Identify which cell holds the provided text, then report its (x, y) central coordinate. 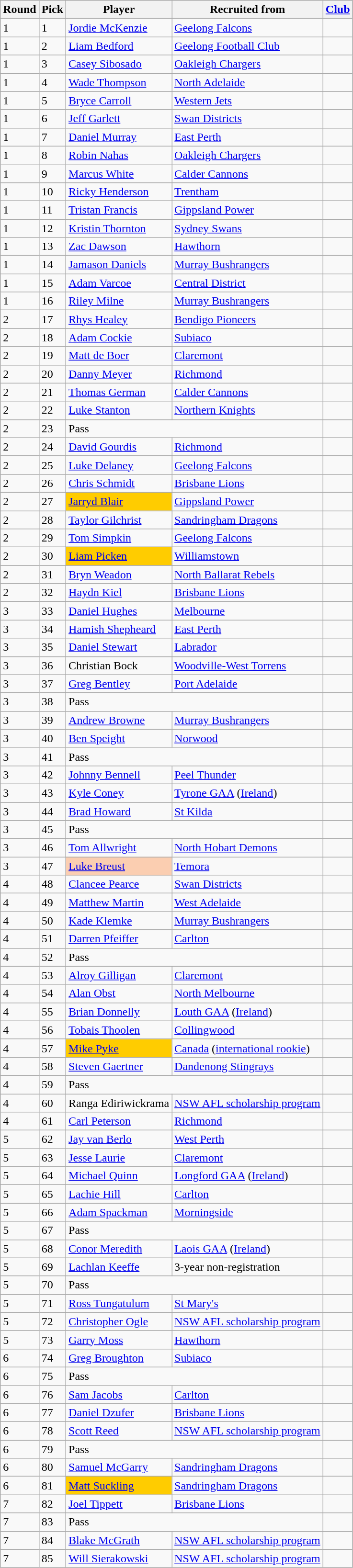
Daniel Stewart (119, 647)
Williamstown (248, 556)
Central District (248, 283)
Adam Cockie (119, 338)
Port Adelaide (248, 684)
North Ballarat Rebels (248, 575)
Ricky Henderson (119, 192)
80 (52, 1467)
Geelong Football Club (248, 46)
Ranga Ediriwickrama (119, 1103)
Melbourne (248, 611)
Woodville-West Torrens (248, 666)
Carl Peterson (119, 1121)
49 (52, 902)
14 (52, 265)
72 (52, 1321)
North Hobart Demons (248, 848)
46 (52, 848)
Robin Nahas (119, 155)
Daniel Murray (119, 137)
Mike Pyke (119, 1048)
Matthew Martin (119, 902)
Conor Meredith (119, 1249)
63 (52, 1158)
48 (52, 884)
Morningside (248, 1212)
Clancee Pearce (119, 884)
32 (52, 593)
29 (52, 538)
Norwood (248, 738)
Recruited from (248, 10)
11 (52, 210)
Peel Thunder (248, 775)
84 (52, 1540)
76 (52, 1395)
74 (52, 1358)
26 (52, 483)
Tristan Francis (119, 210)
Scott Reed (119, 1431)
78 (52, 1431)
Liam Bedford (119, 46)
Kade Klemke (119, 921)
43 (52, 793)
Thomas German (119, 392)
20 (52, 374)
58 (52, 1066)
Round (20, 10)
Canada (international rookie) (248, 1048)
Kristin Thornton (119, 228)
27 (52, 501)
51 (52, 939)
Andrew Browne (119, 720)
62 (52, 1139)
Wade Thompson (119, 82)
28 (52, 519)
Lachie Hill (119, 1194)
42 (52, 775)
73 (52, 1340)
Tyrone GAA (Ireland) (248, 793)
Adam Spackman (119, 1212)
Collingwood (248, 1030)
Tobais Thoolen (119, 1030)
Labrador (248, 647)
Club (338, 10)
Sam Jacobs (119, 1395)
33 (52, 611)
Western Jets (248, 101)
44 (52, 812)
Greg Broughton (119, 1358)
59 (52, 1084)
Bryn Weadon (119, 575)
Matt de Boer (119, 356)
Louth GAA (Ireland) (248, 1012)
37 (52, 684)
82 (52, 1504)
19 (52, 356)
Johnny Bennell (119, 775)
34 (52, 629)
54 (52, 993)
41 (52, 756)
Kyle Coney (119, 793)
Northern Knights (248, 410)
30 (52, 556)
Bendigo Pioneers (248, 319)
Trentham (248, 192)
Luke Stanton (119, 410)
70 (52, 1285)
Temora (248, 866)
Pick (52, 10)
Liam Picken (119, 556)
Christian Bock (119, 666)
Matt Suckling (119, 1486)
Steven Gaertner (119, 1066)
Luke Delaney (119, 465)
Jordie McKenzie (119, 28)
77 (52, 1413)
Luke Breust (119, 866)
Tom Simpkin (119, 538)
9 (52, 173)
Will Sierakowski (119, 1558)
Jesse Laurie (119, 1158)
Darren Pfeiffer (119, 939)
Jarryd Blair (119, 501)
40 (52, 738)
66 (52, 1212)
Garry Moss (119, 1340)
Marcus White (119, 173)
47 (52, 866)
81 (52, 1486)
Alroy Gilligan (119, 975)
Joel Tippett (119, 1504)
Christopher Ogle (119, 1321)
64 (52, 1176)
22 (52, 410)
St Kilda (248, 812)
67 (52, 1230)
79 (52, 1449)
Brian Donnelly (119, 1012)
Dandenong Stingrays (248, 1066)
13 (52, 247)
61 (52, 1121)
31 (52, 575)
17 (52, 319)
Sydney Swans (248, 228)
Michael Quinn (119, 1176)
25 (52, 465)
52 (52, 957)
8 (52, 155)
Adam Varcoe (119, 283)
Laois GAA (Ireland) (248, 1249)
Tom Allwright (119, 848)
North Adelaide (248, 82)
Chris Schmidt (119, 483)
15 (52, 283)
83 (52, 1522)
Daniel Dzufer (119, 1413)
Player (119, 10)
65 (52, 1194)
Lachlan Keeffe (119, 1267)
60 (52, 1103)
16 (52, 301)
12 (52, 228)
Daniel Hughes (119, 611)
Haydn Kiel (119, 593)
68 (52, 1249)
Casey Sibosado (119, 64)
55 (52, 1012)
53 (52, 975)
Samuel McGarry (119, 1467)
35 (52, 647)
Longford GAA (Ireland) (248, 1176)
18 (52, 338)
Rhys Healey (119, 319)
Blake McGrath (119, 1540)
Ben Speight (119, 738)
Hamish Shepheard (119, 629)
Ross Tungatulum (119, 1303)
Taylor Gilchrist (119, 519)
West Perth (248, 1139)
Jeff Garlett (119, 119)
38 (52, 702)
10 (52, 192)
David Gourdis (119, 447)
3-year non-registration (248, 1267)
56 (52, 1030)
71 (52, 1303)
69 (52, 1267)
24 (52, 447)
75 (52, 1376)
Jay van Berlo (119, 1139)
St Mary's (248, 1303)
Alan Obst (119, 993)
57 (52, 1048)
North Melbourne (248, 993)
85 (52, 1558)
Jamason Daniels (119, 265)
21 (52, 392)
Riley Milne (119, 301)
Zac Dawson (119, 247)
Brad Howard (119, 812)
50 (52, 921)
Danny Meyer (119, 374)
45 (52, 830)
36 (52, 666)
23 (52, 429)
39 (52, 720)
West Adelaide (248, 902)
Bryce Carroll (119, 101)
Greg Bentley (119, 684)
